Provide the (X, Y) coordinate of the cell's center where the given text is located.  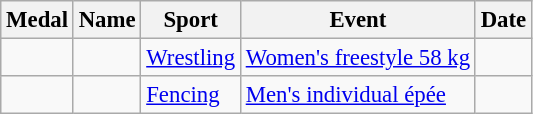
Wrestling (191, 58)
Women's freestyle 58 kg (358, 58)
Name (107, 20)
Date (503, 20)
Event (358, 20)
Sport (191, 20)
Medal (38, 20)
Men's individual épée (358, 95)
Fencing (191, 95)
